Return [X, Y] of the center of cell containing provided text 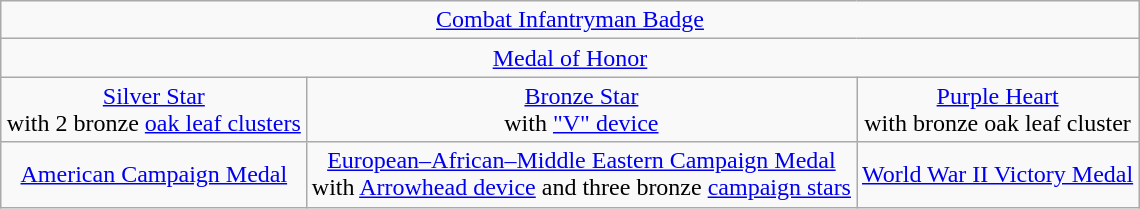
Medal of Honor [570, 58]
Silver Starwith 2 bronze oak leaf clusters [154, 110]
World War II Victory Medal [997, 174]
European–African–Middle Eastern Campaign Medalwith Arrowhead device and three bronze campaign stars [581, 174]
American Campaign Medal [154, 174]
Purple Heartwith bronze oak leaf cluster [997, 110]
Combat Infantryman Badge [570, 20]
Bronze Starwith "V" device [581, 110]
